Capture the cell that displays the provided text and extract its [x, y] central coordinate. 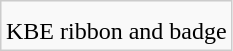
KBE ribbon and badge [116, 31]
